Search for the cell housing the specified text and yield its [x, y] center coordinate. 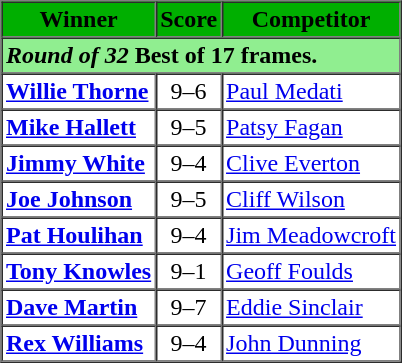
9–6 [189, 92]
Jim Meadowcroft [312, 236]
Score [189, 20]
Tony Knowles [79, 272]
Round of 32 Best of 17 frames. [202, 56]
Paul Medati [312, 92]
Patsy Fagan [312, 128]
Cliff Wilson [312, 200]
Eddie Sinclair [312, 308]
Rex Williams [79, 344]
Pat Houlihan [79, 236]
9–1 [189, 272]
Geoff Foulds [312, 272]
Joe Johnson [79, 200]
9–7 [189, 308]
Jimmy White [79, 164]
John Dunning [312, 344]
Dave Martin [79, 308]
Willie Thorne [79, 92]
Competitor [312, 20]
Clive Everton [312, 164]
Winner [79, 20]
Mike Hallett [79, 128]
